Output the [x, y] coordinate of the center of the cell containing the given text.  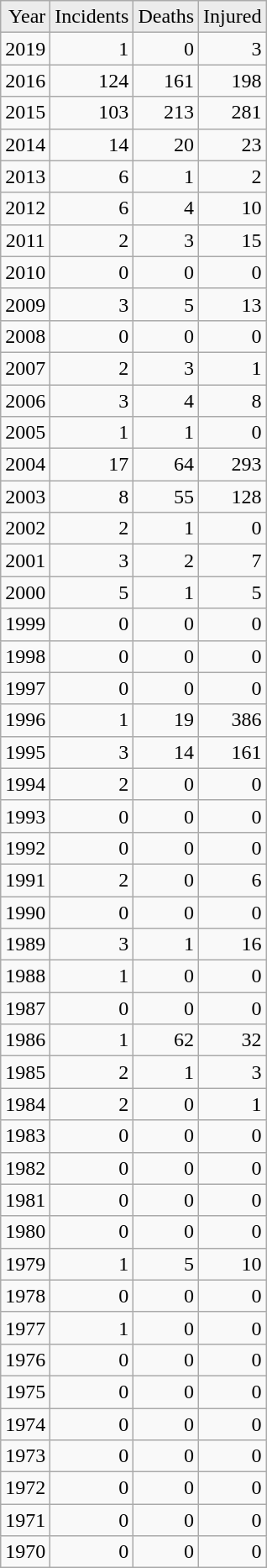
1979 [25, 1264]
2002 [25, 529]
1991 [25, 880]
2014 [25, 145]
1992 [25, 848]
2005 [25, 433]
1971 [25, 1520]
1980 [25, 1232]
64 [166, 465]
2003 [25, 497]
55 [166, 497]
1972 [25, 1488]
128 [233, 497]
1999 [25, 624]
1995 [25, 752]
2009 [25, 304]
1990 [25, 912]
1978 [25, 1296]
1976 [25, 1360]
124 [92, 81]
1974 [25, 1424]
2007 [25, 368]
13 [233, 304]
1973 [25, 1456]
2000 [25, 592]
1997 [25, 688]
16 [233, 944]
2019 [25, 49]
2004 [25, 465]
1996 [25, 720]
103 [92, 113]
1970 [25, 1552]
2006 [25, 401]
386 [233, 720]
2010 [25, 272]
1998 [25, 656]
2015 [25, 113]
1987 [25, 1008]
2016 [25, 81]
2008 [25, 336]
1994 [25, 784]
7 [233, 560]
1986 [25, 1040]
1984 [25, 1104]
1983 [25, 1136]
2011 [25, 240]
281 [233, 113]
293 [233, 465]
1993 [25, 816]
213 [166, 113]
19 [166, 720]
1977 [25, 1328]
1989 [25, 944]
1975 [25, 1392]
2013 [25, 176]
198 [233, 81]
1982 [25, 1168]
1988 [25, 976]
Incidents [92, 17]
17 [92, 465]
23 [233, 145]
20 [166, 145]
2012 [25, 208]
32 [233, 1040]
Injured [233, 17]
1985 [25, 1072]
15 [233, 240]
Deaths [166, 17]
Year [25, 17]
62 [166, 1040]
1981 [25, 1200]
2001 [25, 560]
